Identify which cell holds the provided text, then report its (x, y) central coordinate. 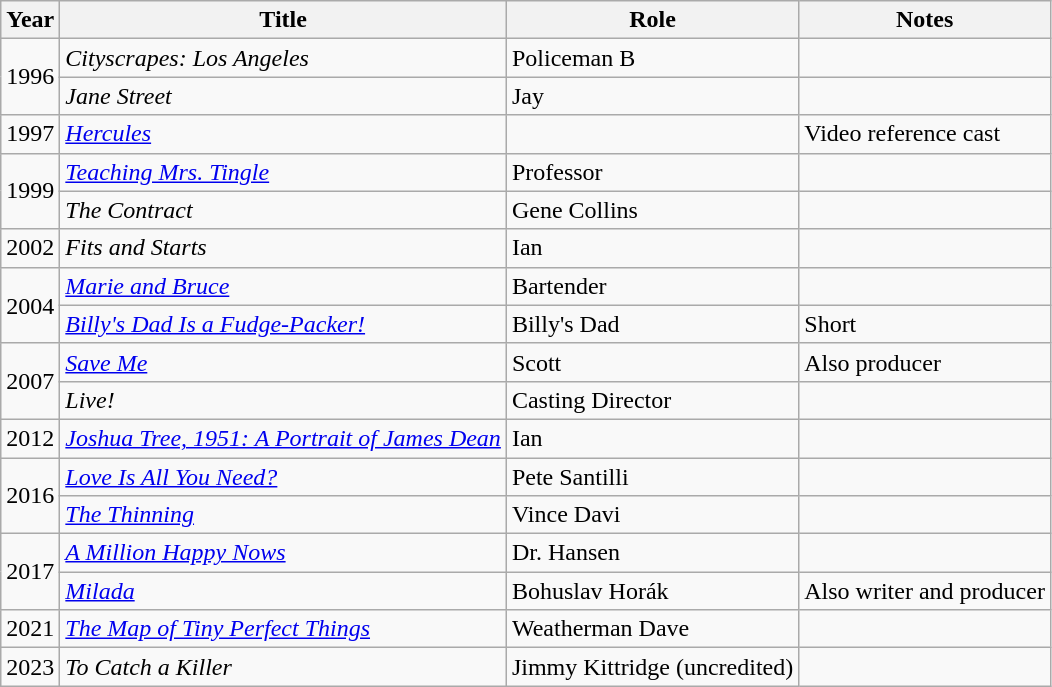
Jimmy Kittridge (uncredited) (652, 667)
Billy's Dad (652, 324)
Weatherman Dave (652, 629)
The Map of Tiny Perfect Things (284, 629)
2012 (30, 438)
Bohuslav Horák (652, 591)
Marie and Bruce (284, 286)
2007 (30, 381)
Bartender (652, 286)
Jane Street (284, 96)
1999 (30, 191)
Live! (284, 400)
Also producer (925, 362)
Also writer and producer (925, 591)
The Thinning (284, 515)
2002 (30, 248)
Scott (652, 362)
Short (925, 324)
Hercules (284, 134)
Gene Collins (652, 210)
2016 (30, 496)
Fits and Starts (284, 248)
2021 (30, 629)
To Catch a Killer (284, 667)
Cityscrapes: Los Angeles (284, 58)
Policeman B (652, 58)
Professor (652, 172)
2017 (30, 572)
1997 (30, 134)
1996 (30, 77)
Jay (652, 96)
Joshua Tree, 1951: A Portrait of James Dean (284, 438)
Notes (925, 20)
Casting Director (652, 400)
Milada (284, 591)
Teaching Mrs. Tingle (284, 172)
The Contract (284, 210)
A Million Happy Nows (284, 553)
Title (284, 20)
Vince Davi (652, 515)
Role (652, 20)
2023 (30, 667)
Video reference cast (925, 134)
Year (30, 20)
Dr. Hansen (652, 553)
Pete Santilli (652, 477)
Billy's Dad Is a Fudge-Packer! (284, 324)
Love Is All You Need? (284, 477)
2004 (30, 305)
Save Me (284, 362)
